Return (x, y) of the center of cell containing provided text 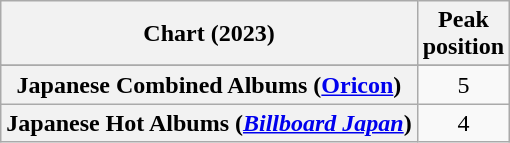
Peakposition (463, 34)
Japanese Combined Albums (Oricon) (209, 85)
5 (463, 85)
Chart (2023) (209, 34)
Japanese Hot Albums (Billboard Japan) (209, 123)
4 (463, 123)
